Find where the given text appears and provide that cell's center as (x, y) coordinate. 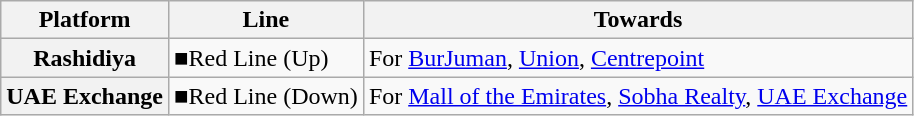
Platform (85, 20)
Towards (638, 20)
For Mall of the Emirates, Sobha Realty, UAE Exchange (638, 96)
Line (266, 20)
Rashidiya (85, 58)
■Red Line (Down) (266, 96)
For BurJuman, Union, Centrepoint (638, 58)
■Red Line (Up) (266, 58)
UAE Exchange (85, 96)
